Scan for the cell matching the given text and deliver its (X, Y) coordinate at center. 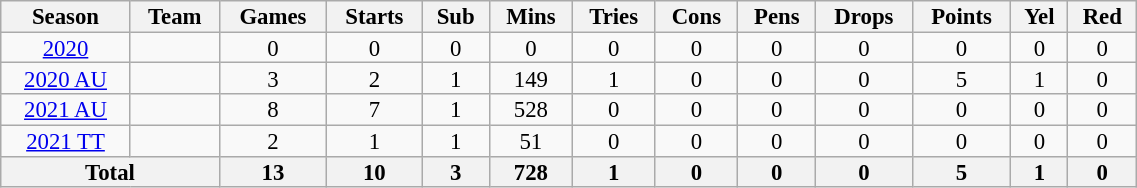
Cons (696, 16)
51 (530, 140)
Red (1102, 16)
Starts (374, 16)
Drops (864, 16)
Sub (456, 16)
Tries (613, 16)
Games (273, 16)
Points (962, 16)
Team (174, 16)
10 (374, 172)
2021 TT (66, 140)
528 (530, 110)
Season (66, 16)
Yel (1040, 16)
149 (530, 78)
2020 (66, 48)
2020 AU (66, 78)
Mins (530, 16)
8 (273, 110)
Pens (777, 16)
7 (374, 110)
13 (273, 172)
728 (530, 172)
Total (110, 172)
2021 AU (66, 110)
